Return [x, y] of the center of cell containing provided text 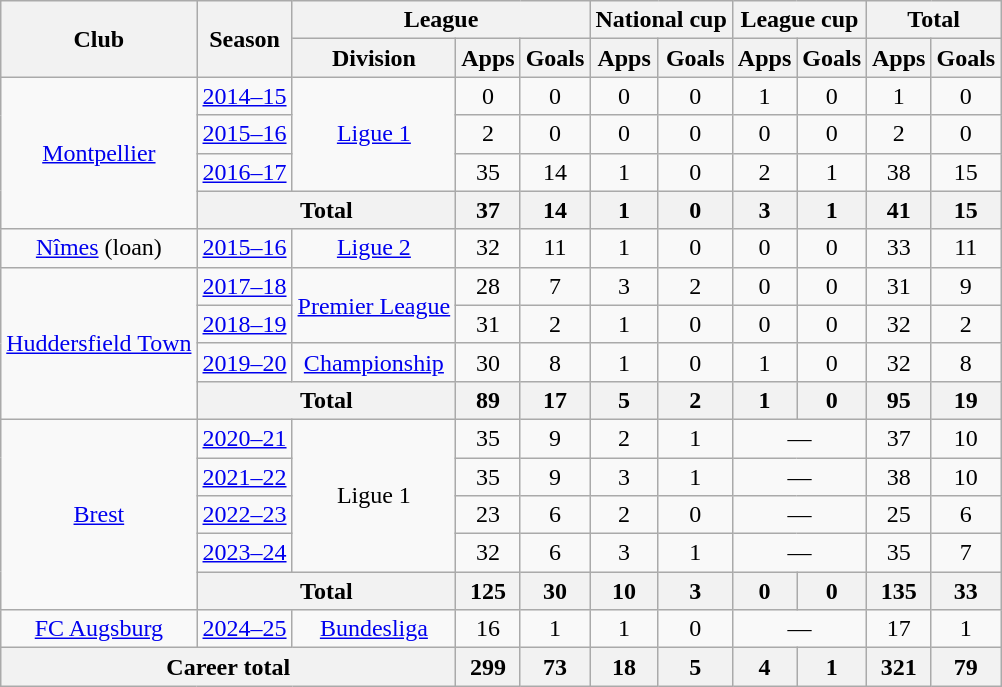
Huddersfield Town [99, 343]
2017–18 [244, 286]
2023–24 [244, 553]
2014–15 [244, 96]
2018–19 [244, 324]
18 [624, 667]
79 [966, 667]
2016–17 [244, 172]
Montpellier [99, 153]
299 [488, 667]
Premier League [374, 305]
Division [374, 58]
Ligue 2 [374, 248]
Career total [228, 667]
Season [244, 39]
Bundesliga [374, 629]
2020–21 [244, 438]
125 [488, 591]
Club [99, 39]
League [441, 20]
135 [899, 591]
321 [899, 667]
41 [899, 210]
4 [764, 667]
Brest [99, 514]
95 [899, 400]
2019–20 [244, 362]
19 [966, 400]
League cup [799, 20]
Championship [374, 362]
89 [488, 400]
28 [488, 286]
23 [488, 515]
National cup [661, 20]
2021–22 [244, 477]
Nîmes (loan) [99, 248]
FC Augsburg [99, 629]
16 [488, 629]
25 [899, 515]
2022–23 [244, 515]
73 [555, 667]
2024–25 [244, 629]
